Capture the cell that displays the provided text and extract its (X, Y) central coordinate. 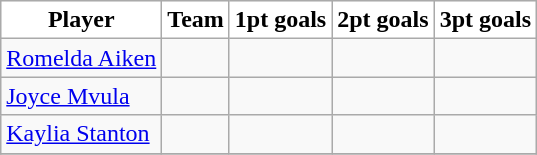
1pt goals (280, 20)
Joyce Mvula (82, 96)
3pt goals (485, 20)
Team (196, 20)
2pt goals (383, 20)
Romelda Aiken (82, 58)
Kaylia Stanton (82, 134)
Player (82, 20)
